Identify which cell holds the provided text, then report its (X, Y) central coordinate. 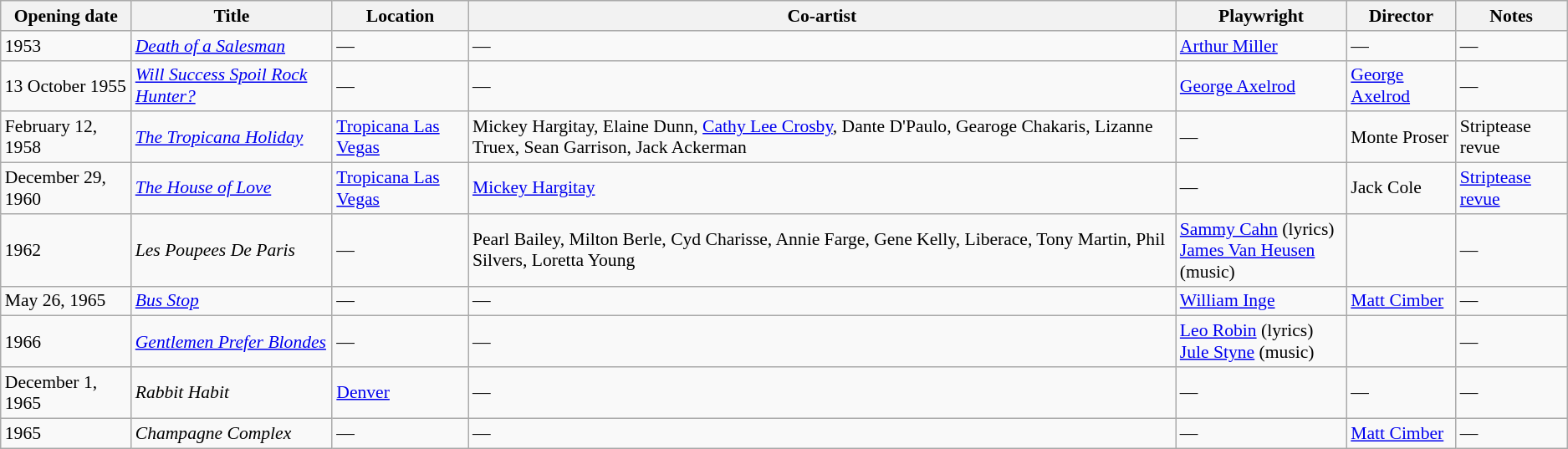
Pearl Bailey, Milton Berle, Cyd Charisse, Annie Farge, Gene Kelly, Liberace, Tony Martin, Phil Silvers, Loretta Young (822, 251)
Les Poupees De Paris (232, 251)
Arthur Miller (1261, 46)
1965 (66, 433)
Title (232, 16)
Death of a Salesman (232, 46)
Monte Proser (1401, 137)
Location (400, 16)
Mickey Hargitay, Elaine Dunn, Cathy Lee Crosby, Dante D'Paulo, Gearoge Chakaris, Lizanne Truex, Sean Garrison, Jack Ackerman (822, 137)
Will Success Spoil Rock Hunter? (232, 85)
The Tropicana Holiday (232, 137)
Opening date (66, 16)
Denver (400, 393)
Co-artist (822, 16)
Playwright (1261, 16)
Mickey Hargitay (822, 189)
1953 (66, 46)
Director (1401, 16)
December 29, 1960 (66, 189)
Gentlemen Prefer Blondes (232, 341)
William Inge (1261, 301)
Jack Cole (1401, 189)
Bus Stop (232, 301)
December 1, 1965 (66, 393)
Leo Robin (lyrics)Jule Styne (music) (1261, 341)
May 26, 1965 (66, 301)
Sammy Cahn (lyrics)James Van Heusen (music) (1261, 251)
Notes (1512, 16)
1966 (66, 341)
The House of Love (232, 189)
Rabbit Habit (232, 393)
1962 (66, 251)
Champagne Complex (232, 433)
February 12, 1958 (66, 137)
13 October 1955 (66, 85)
